Output the (x, y) coordinate of the center of the cell containing the given text.  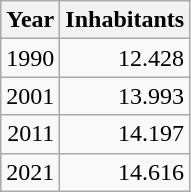
1990 (30, 58)
14.616 (125, 172)
Year (30, 20)
13.993 (125, 96)
12.428 (125, 58)
2011 (30, 134)
14.197 (125, 134)
2001 (30, 96)
Inhabitants (125, 20)
2021 (30, 172)
